Search for the cell housing the specified text and yield its [X, Y] center coordinate. 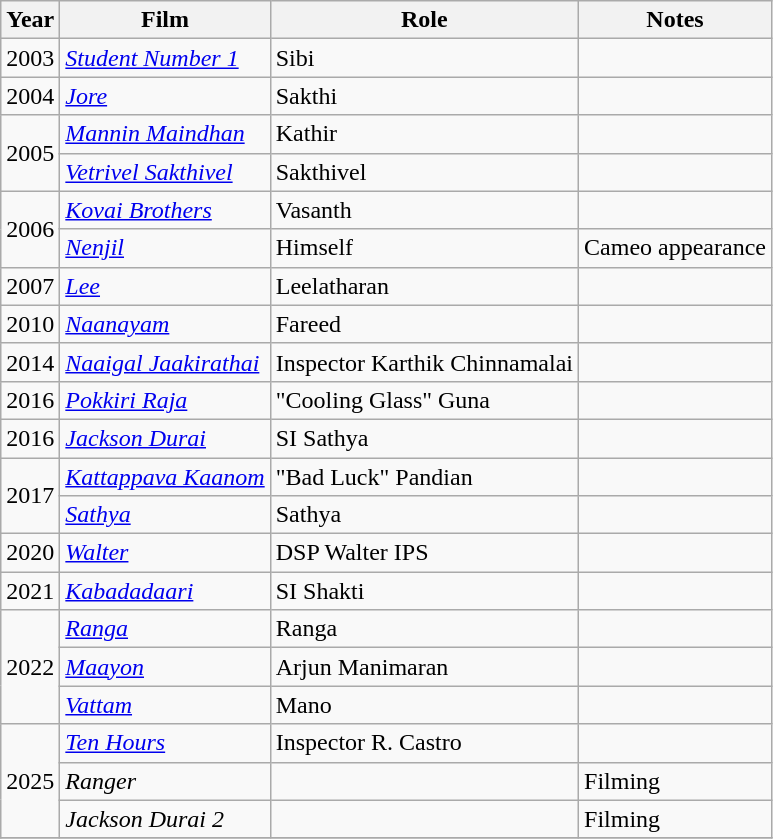
2025 [30, 781]
Kovai Brothers [165, 210]
Pokkiri Raja [165, 400]
Student Number 1 [165, 58]
DSP Walter IPS [424, 553]
Kabadadaari [165, 591]
2017 [30, 496]
Naanayam [165, 324]
Jackson Durai 2 [165, 819]
Ten Hours [165, 743]
"Bad Luck" Pandian [424, 477]
Jore [165, 96]
Walter [165, 553]
Vetrivel Sakthivel [165, 172]
2007 [30, 286]
2003 [30, 58]
Inspector Karthik Chinnamalai [424, 362]
2020 [30, 553]
Notes [676, 20]
Kattappava Kaanom [165, 477]
2021 [30, 591]
2005 [30, 153]
Year [30, 20]
2006 [30, 229]
Leelatharan [424, 286]
SI Sathya [424, 438]
Sibi [424, 58]
"Cooling Glass" Guna [424, 400]
Fareed [424, 324]
Inspector R. Castro [424, 743]
Himself [424, 248]
Mannin Maindhan [165, 134]
2010 [30, 324]
Lee [165, 286]
Film [165, 20]
Mano [424, 705]
Cameo appearance [676, 248]
Role [424, 20]
SI Shakti [424, 591]
Arjun Manimaran [424, 667]
Nenjil [165, 248]
Vasanth [424, 210]
Naaigal Jaakirathai [165, 362]
Sakthi [424, 96]
Vattam [165, 705]
Kathir [424, 134]
2022 [30, 667]
Sakthivel [424, 172]
Jackson Durai [165, 438]
Maayon [165, 667]
2014 [30, 362]
2004 [30, 96]
Ranger [165, 781]
